Detect which cell encompasses the target text, then output its [x, y] center coordinate. 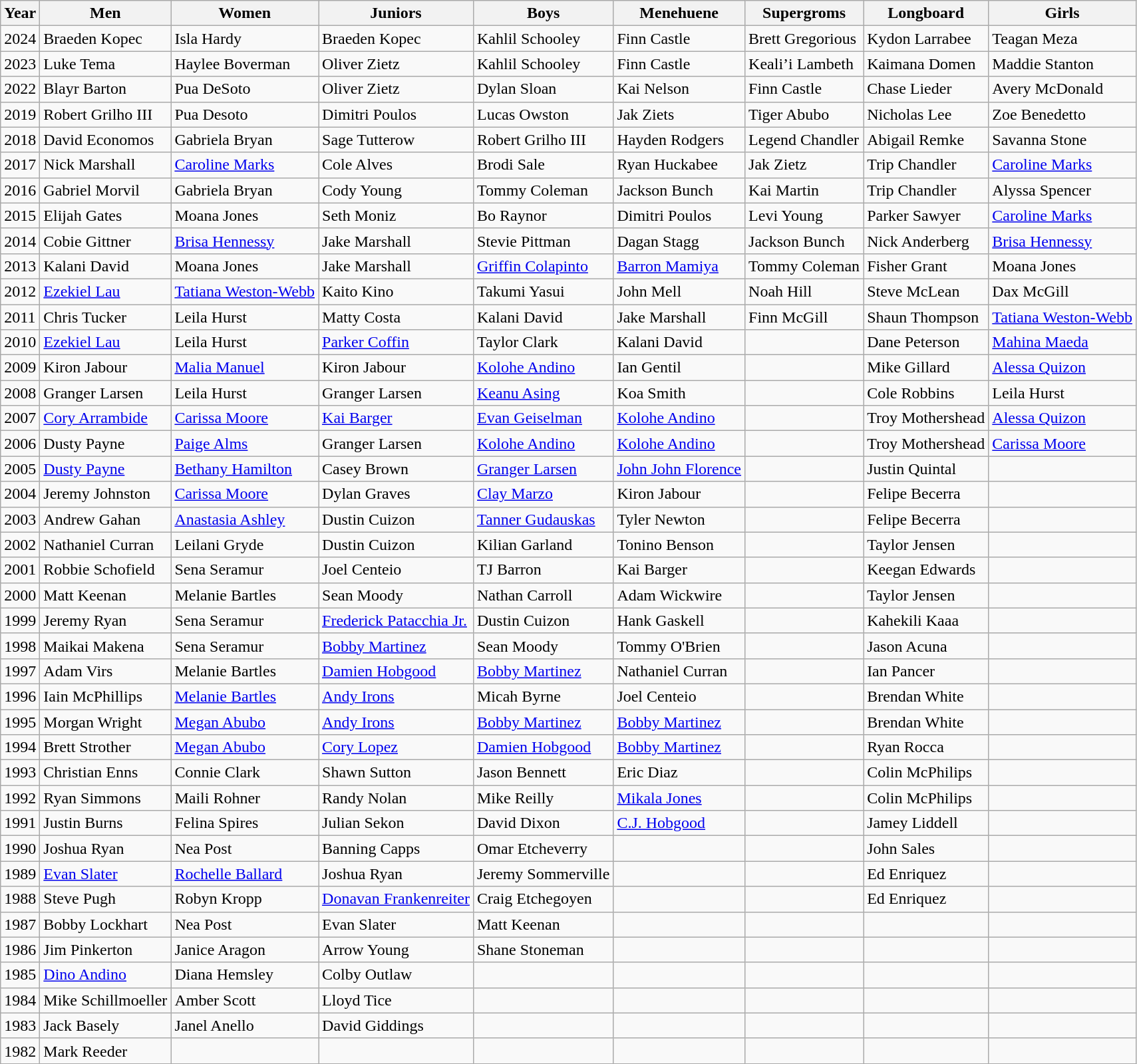
Jason Acuna [926, 646]
Savanna Stone [1062, 140]
Women [245, 13]
John John Florence [679, 469]
Levi Young [804, 215]
2022 [20, 89]
Jack Basely [105, 1025]
Girls [1062, 13]
Cory Lopez [397, 747]
Christian Enns [105, 773]
Kaimana Domen [926, 64]
Andrew Gahan [105, 519]
Isla Hardy [245, 39]
Boys [543, 13]
David Economos [105, 140]
1985 [20, 975]
Lloyd Tice [397, 1000]
Keali’i Lambeth [804, 64]
Mike Gillard [926, 368]
Morgan Wright [105, 722]
2006 [20, 444]
Parker Sawyer [926, 215]
Adam Virs [105, 671]
Longboard [926, 13]
David Dixon [543, 823]
Fisher Grant [926, 266]
Matty Costa [397, 317]
Tiger Abubo [804, 114]
Ian Pancer [926, 671]
Maili Rohner [245, 798]
Parker Coffin [397, 342]
Omar Etcheverry [543, 849]
Pua Desoto [245, 114]
Chris Tucker [105, 317]
Arrow Young [397, 950]
Tanner Gudauskas [543, 519]
Zoe Benedetto [1062, 114]
C.J. Hobgood [679, 823]
2015 [20, 215]
Clay Marzo [543, 494]
1993 [20, 773]
2002 [20, 545]
1990 [20, 849]
Kydon Larrabee [926, 39]
John Sales [926, 849]
Shawn Sutton [397, 773]
2023 [20, 64]
Iain McPhillips [105, 696]
Tyler Newton [679, 519]
Dylan Graves [397, 494]
Kaito Kino [397, 291]
1997 [20, 671]
Jason Bennett [543, 773]
Adam Wickwire [679, 595]
Menehuene [679, 13]
Keegan Edwards [926, 570]
Brett Strother [105, 747]
Donavan Frankenreiter [397, 899]
Keanu Asing [543, 393]
Pua DeSoto [245, 89]
2003 [20, 519]
Dylan Sloan [543, 89]
1986 [20, 950]
Mikala Jones [679, 798]
Justin Quintal [926, 469]
Kahekili Kaaa [926, 620]
Elijah Gates [105, 215]
Nathan Carroll [543, 595]
Leilani Gryde [245, 545]
2011 [20, 317]
Jak Ziets [679, 114]
Justin Burns [105, 823]
David Giddings [397, 1025]
Barron Mamiya [679, 266]
1996 [20, 696]
Bo Raynor [543, 215]
Luke Tema [105, 64]
Cole Alves [397, 165]
Ryan Huckabee [679, 165]
Robyn Kropp [245, 899]
Steve Pugh [105, 899]
Jamey Liddell [926, 823]
Anastasia Ashley [245, 519]
Finn McGill [804, 317]
2013 [20, 266]
Tonino Benson [679, 545]
Felina Spires [245, 823]
Shane Stoneman [543, 950]
Griffin Colapinto [543, 266]
2016 [20, 190]
2010 [20, 342]
Ryan Rocca [926, 747]
2014 [20, 241]
2018 [20, 140]
Ian Gentil [679, 368]
Tommy O'Brien [679, 646]
2007 [20, 418]
Cobie Gittner [105, 241]
Juniors [397, 13]
Brett Gregorious [804, 39]
Rochelle Ballard [245, 874]
2008 [20, 393]
Banning Capps [397, 849]
2001 [20, 570]
Haylee Boverman [245, 64]
Avery McDonald [1062, 89]
Taylor Clark [543, 342]
1999 [20, 620]
Eric Diaz [679, 773]
Maddie Stanton [1062, 64]
Dane Peterson [926, 342]
Supergroms [804, 13]
2019 [20, 114]
Dagan Stagg [679, 241]
2009 [20, 368]
2000 [20, 595]
Maikai Makena [105, 646]
Cory Arrambide [105, 418]
Jak Zietz [804, 165]
1989 [20, 874]
Alyssa Spencer [1062, 190]
Colby Outlaw [397, 975]
Mark Reeder [105, 1051]
Jeremy Sommerville [543, 874]
Jeremy Johnston [105, 494]
Mike Reilly [543, 798]
Ryan Simmons [105, 798]
Evan Geiselman [543, 418]
Men [105, 13]
2017 [20, 165]
Chase Lieder [926, 89]
Nick Anderberg [926, 241]
Micah Byrne [543, 696]
2012 [20, 291]
Noah Hill [804, 291]
Cole Robbins [926, 393]
Connie Clark [245, 773]
Steve McLean [926, 291]
2024 [20, 39]
Nick Marshall [105, 165]
Cody Young [397, 190]
Hayden Rodgers [679, 140]
2004 [20, 494]
Nicholas Lee [926, 114]
Year [20, 13]
1987 [20, 924]
1984 [20, 1000]
John Mell [679, 291]
Brodi Sale [543, 165]
1991 [20, 823]
Teagan Meza [1062, 39]
Shaun Thompson [926, 317]
Bethany Hamilton [245, 469]
Kilian Garland [543, 545]
Kai Martin [804, 190]
Sage Tutterow [397, 140]
Janice Aragon [245, 950]
Blayr Barton [105, 89]
Jim Pinkerton [105, 950]
Legend Chandler [804, 140]
Janel Anello [245, 1025]
Robbie Schofield [105, 570]
Gabriel Morvil [105, 190]
Stevie Pittman [543, 241]
Casey Brown [397, 469]
Hank Gaskell [679, 620]
1998 [20, 646]
Mike Schillmoeller [105, 1000]
Kai Nelson [679, 89]
Amber Scott [245, 1000]
Lucas Owston [543, 114]
1995 [20, 722]
Julian Sekon [397, 823]
1982 [20, 1051]
Diana Hemsley [245, 975]
Dino Andino [105, 975]
Seth Moniz [397, 215]
Jeremy Ryan [105, 620]
Mahina Maeda [1062, 342]
TJ Barron [543, 570]
Takumi Yasui [543, 291]
Dax McGill [1062, 291]
Bobby Lockhart [105, 924]
Randy Nolan [397, 798]
1994 [20, 747]
Craig Etchegoyen [543, 899]
Koa Smith [679, 393]
1983 [20, 1025]
Abigail Remke [926, 140]
Frederick Patacchia Jr. [397, 620]
2005 [20, 469]
Malia Manuel [245, 368]
1992 [20, 798]
1988 [20, 899]
Paige Alms [245, 444]
